Detect which cell encompasses the target text, then output its [X, Y] center coordinate. 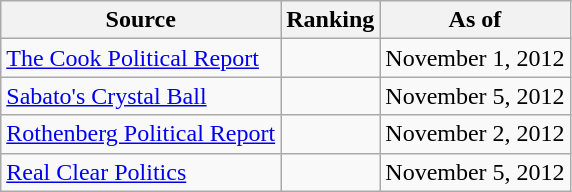
As of [475, 20]
Ranking [330, 20]
November 1, 2012 [475, 58]
Rothenberg Political Report [141, 134]
Source [141, 20]
November 2, 2012 [475, 134]
Real Clear Politics [141, 172]
The Cook Political Report [141, 58]
Sabato's Crystal Ball [141, 96]
